Find where the given text appears and provide that cell's center as (X, Y) coordinate. 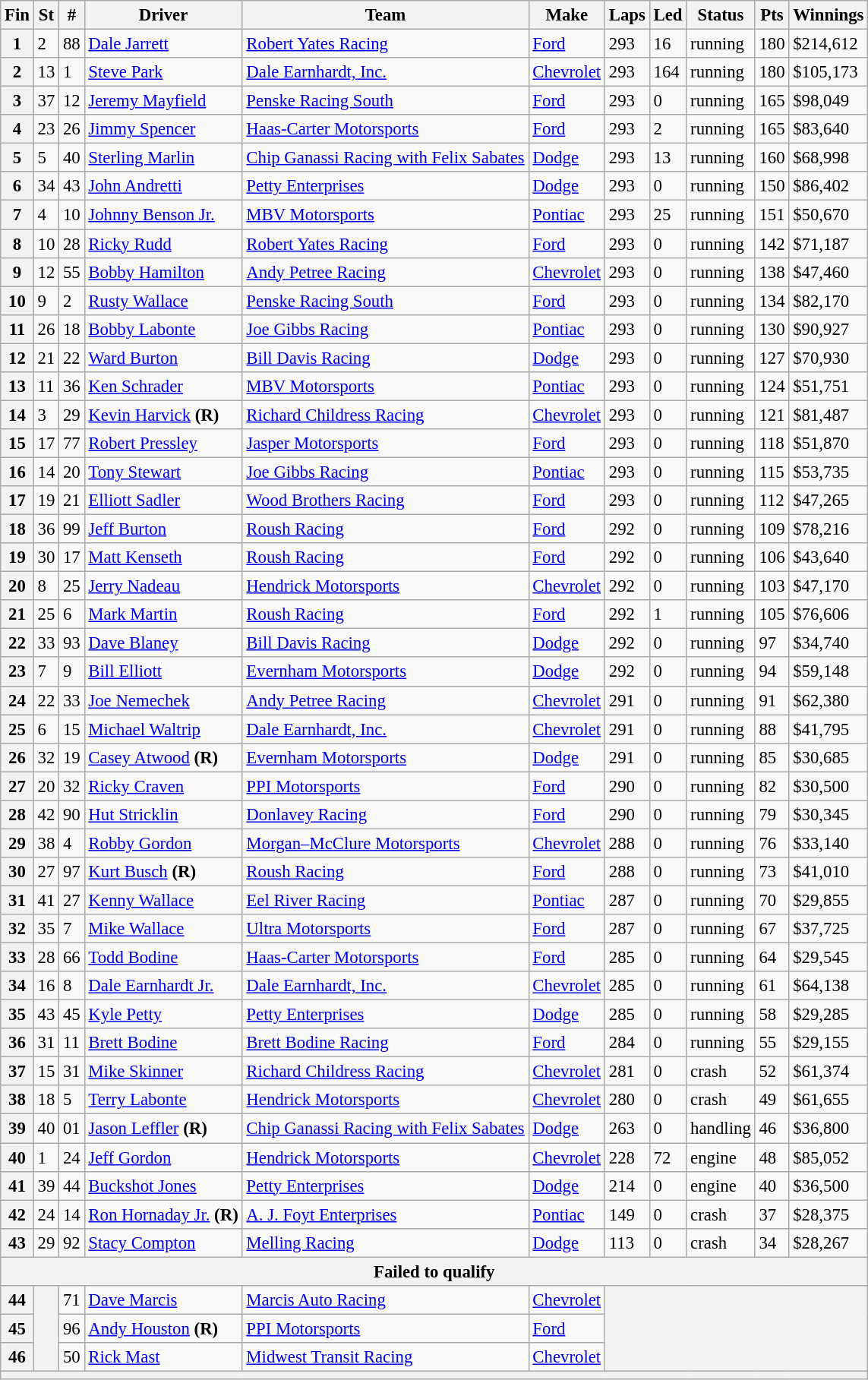
$90,927 (829, 329)
$33,140 (829, 843)
Morgan–McClure Motorsports (386, 843)
Kevin Harvick (R) (163, 415)
$37,725 (829, 929)
Bobby Labonte (163, 329)
Rusty Wallace (163, 301)
Midwest Transit Racing (386, 1357)
Dave Marcis (163, 1300)
Eel River Racing (386, 900)
Bill Elliott (163, 672)
106 (772, 557)
Ultra Motorsports (386, 929)
Driver (163, 15)
61 (772, 986)
284 (627, 1043)
$81,487 (829, 415)
01 (71, 1129)
Rick Mast (163, 1357)
$41,795 (829, 729)
Ward Burton (163, 358)
$83,640 (829, 129)
# (71, 15)
71 (71, 1300)
Hut Stricklin (163, 815)
$30,500 (829, 786)
214 (627, 1186)
90 (71, 815)
Dave Blaney (163, 643)
$41,010 (829, 872)
$71,187 (829, 244)
Led (668, 15)
$47,170 (829, 586)
280 (627, 1101)
$61,374 (829, 1072)
$68,998 (829, 158)
Robby Gordon (163, 843)
$28,375 (829, 1214)
$51,751 (829, 387)
52 (772, 1072)
70 (772, 900)
$30,345 (829, 815)
Mike Wallace (163, 929)
Jeff Burton (163, 529)
$28,267 (829, 1243)
$82,170 (829, 301)
92 (71, 1243)
149 (627, 1214)
93 (71, 643)
Tony Stewart (163, 472)
$86,402 (829, 186)
Jasper Motorsports (386, 444)
91 (772, 700)
$29,285 (829, 1015)
130 (772, 329)
Jimmy Spencer (163, 129)
Todd Bodine (163, 958)
Kenny Wallace (163, 900)
Donlavey Racing (386, 815)
228 (627, 1157)
Status (721, 15)
Andy Houston (R) (163, 1328)
$36,800 (829, 1129)
Kurt Busch (R) (163, 872)
164 (668, 72)
Team (386, 15)
67 (772, 929)
St (46, 15)
Michael Waltrip (163, 729)
82 (772, 786)
76 (772, 843)
Stacy Compton (163, 1243)
Ken Schrader (163, 387)
Ricky Rudd (163, 244)
Casey Atwood (R) (163, 757)
Mike Skinner (163, 1072)
118 (772, 444)
Terry Labonte (163, 1101)
$70,930 (829, 358)
Jeff Gordon (163, 1157)
Dale Earnhardt Jr. (163, 986)
$62,380 (829, 700)
Brett Bodine Racing (386, 1043)
99 (71, 529)
124 (772, 387)
66 (71, 958)
$105,173 (829, 72)
49 (772, 1101)
142 (772, 244)
64 (772, 958)
50 (71, 1357)
$78,216 (829, 529)
$51,870 (829, 444)
Elliott Sadler (163, 501)
$85,052 (829, 1157)
Ron Hornaday Jr. (R) (163, 1214)
$30,685 (829, 757)
$214,612 (829, 44)
281 (627, 1072)
Pts (772, 15)
109 (772, 529)
$64,138 (829, 986)
$29,545 (829, 958)
48 (772, 1157)
handling (721, 1129)
$29,155 (829, 1043)
Jerry Nadeau (163, 586)
160 (772, 158)
112 (772, 501)
94 (772, 672)
$47,460 (829, 272)
Steve Park (163, 72)
$98,049 (829, 101)
Fin (17, 15)
73 (772, 872)
Buckshot Jones (163, 1186)
79 (772, 815)
$61,655 (829, 1101)
151 (772, 215)
Failed to qualify (434, 1271)
Ricky Craven (163, 786)
Jason Leffler (R) (163, 1129)
A. J. Foyt Enterprises (386, 1214)
Joe Nemechek (163, 700)
$36,500 (829, 1186)
Make (567, 15)
Marcis Auto Racing (386, 1300)
$47,265 (829, 501)
58 (772, 1015)
263 (627, 1129)
85 (772, 757)
127 (772, 358)
Winnings (829, 15)
138 (772, 272)
Laps (627, 15)
Brett Bodine (163, 1043)
Kyle Petty (163, 1015)
96 (71, 1328)
$50,670 (829, 215)
115 (772, 472)
72 (668, 1157)
105 (772, 614)
Bobby Hamilton (163, 272)
Matt Kenseth (163, 557)
150 (772, 186)
Jeremy Mayfield (163, 101)
Dale Jarrett (163, 44)
113 (627, 1243)
$53,735 (829, 472)
Melling Racing (386, 1243)
Robert Pressley (163, 444)
$34,740 (829, 643)
John Andretti (163, 186)
Wood Brothers Racing (386, 501)
Sterling Marlin (163, 158)
$59,148 (829, 672)
$76,606 (829, 614)
134 (772, 301)
$43,640 (829, 557)
Mark Martin (163, 614)
Johnny Benson Jr. (163, 215)
121 (772, 415)
103 (772, 586)
77 (71, 444)
$29,855 (829, 900)
